Output the (x, y) coordinate of the center of the cell containing the given text.  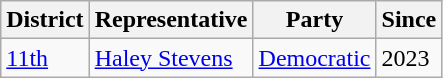
Haley Stevens (171, 58)
Democratic (314, 58)
Party (314, 20)
2023 (409, 58)
Representative (171, 20)
Since (409, 20)
District (45, 20)
11th (45, 58)
